For the text-containing cell, return its midpoint in (x, y) coordinate format. 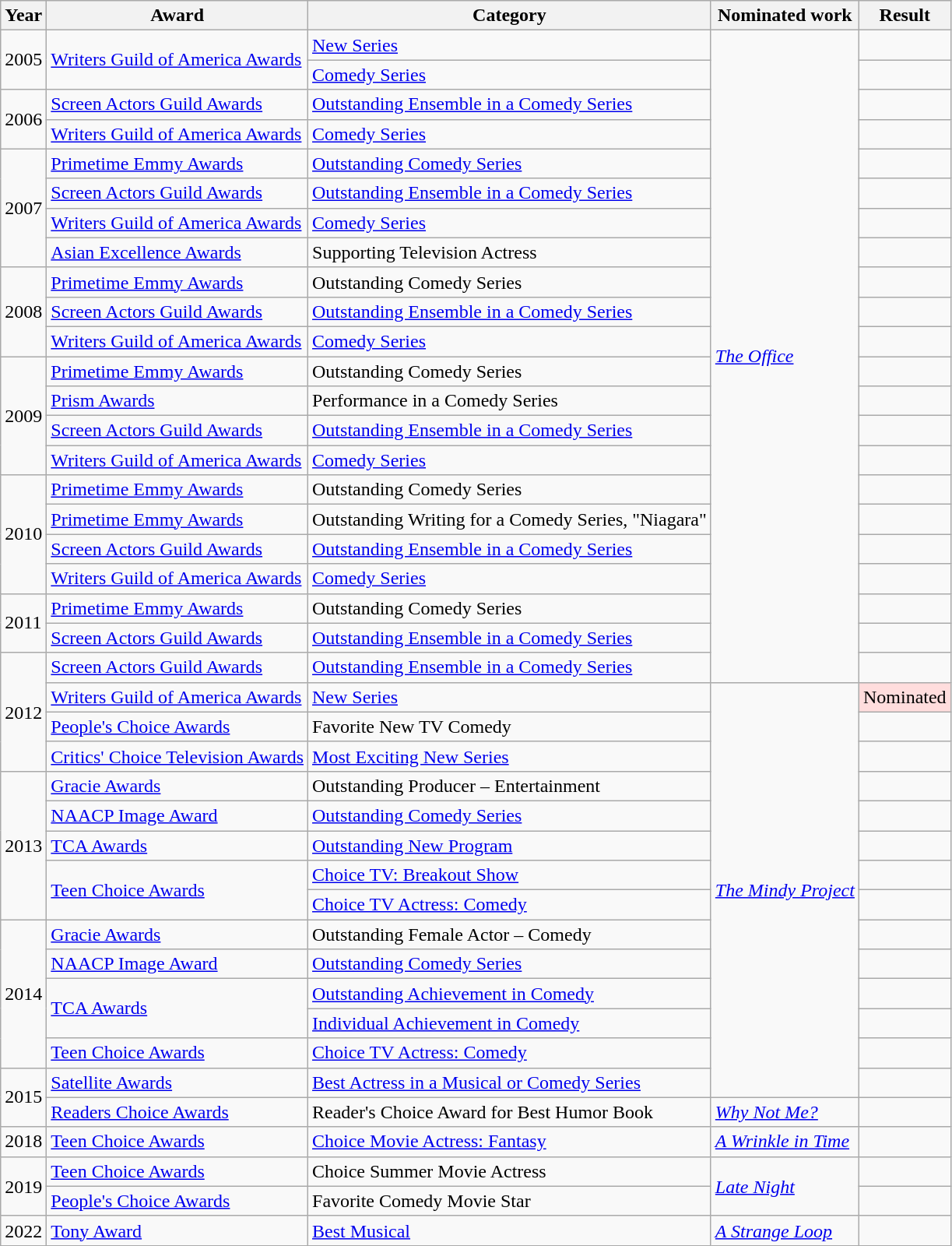
Result (905, 16)
2022 (23, 1230)
Award (177, 16)
Individual Achievement in Comedy (510, 1023)
Satellite Awards (177, 1082)
2018 (23, 1142)
Tony Award (177, 1230)
Best Musical (510, 1230)
Prism Awards (177, 401)
2012 (23, 712)
Asian Excellence Awards (177, 252)
Critics' Choice Television Awards (177, 756)
Most Exciting New Series (510, 756)
Outstanding Female Actor – Comedy (510, 935)
Favorite Comedy Movie Star (510, 1201)
Year (23, 16)
2014 (23, 994)
Favorite New TV Comedy (510, 727)
The Mindy Project (785, 889)
Reader's Choice Award for Best Humor Book (510, 1112)
2010 (23, 534)
The Office (785, 357)
2015 (23, 1097)
Outstanding Producer – Entertainment (510, 786)
Choice Summer Movie Actress (510, 1171)
Outstanding New Program (510, 845)
Best Actress in a Musical or Comedy Series (510, 1082)
2005 (23, 60)
Category (510, 16)
A Wrinkle in Time (785, 1142)
Why Not Me? (785, 1112)
Outstanding Writing for a Comedy Series, "Niagara" (510, 519)
2006 (23, 119)
2009 (23, 416)
Supporting Television Actress (510, 252)
Choice Movie Actress: Fantasy (510, 1142)
Choice TV: Breakout Show (510, 875)
Readers Choice Awards (177, 1112)
Performance in a Comedy Series (510, 401)
2007 (23, 208)
2013 (23, 845)
2011 (23, 623)
Outstanding Achievement in Comedy (510, 994)
2019 (23, 1186)
Late Night (785, 1186)
2008 (23, 311)
A Strange Loop (785, 1230)
Nominated (905, 697)
Nominated work (785, 16)
